Capture the cell that displays the provided text and extract its [x, y] central coordinate. 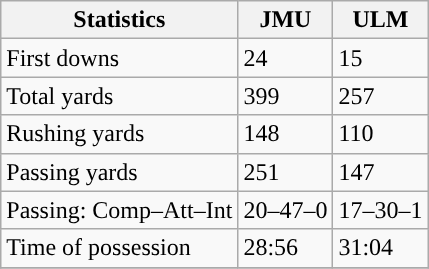
399 [286, 96]
251 [286, 172]
17–30–1 [380, 210]
110 [380, 134]
31:04 [380, 248]
15 [380, 58]
First downs [120, 58]
20–47–0 [286, 210]
JMU [286, 20]
Time of possession [120, 248]
Total yards [120, 96]
Statistics [120, 20]
ULM [380, 20]
147 [380, 172]
Passing: Comp–Att–Int [120, 210]
Rushing yards [120, 134]
28:56 [286, 248]
24 [286, 58]
257 [380, 96]
Passing yards [120, 172]
148 [286, 134]
